For the text-containing cell, return its midpoint in [x, y] coordinate format. 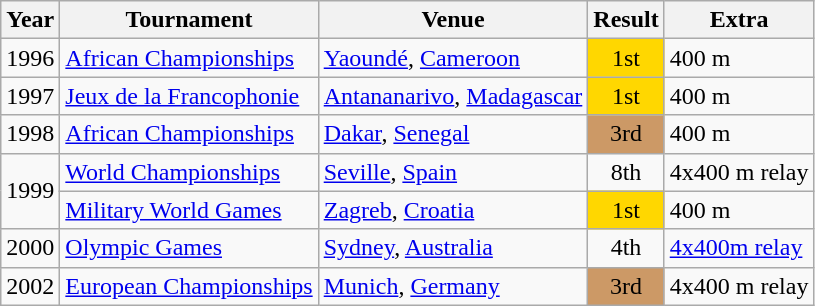
Result [626, 20]
1996 [30, 58]
Venue [453, 20]
Year [30, 20]
1997 [30, 96]
Seville, Spain [453, 172]
Dakar, Senegal [453, 134]
2002 [30, 286]
Antananarivo, Madagascar [453, 96]
European Championships [189, 286]
Extra [739, 20]
8th [626, 172]
Munich, Germany [453, 286]
1998 [30, 134]
1999 [30, 191]
Olympic Games [189, 248]
4th [626, 248]
2000 [30, 248]
World Championships [189, 172]
Tournament [189, 20]
Zagreb, Croatia [453, 210]
Yaoundé, Cameroon [453, 58]
Sydney, Australia [453, 248]
Jeux de la Francophonie [189, 96]
4x400m relay [739, 248]
Military World Games [189, 210]
